Capture the cell that displays the provided text and extract its [X, Y] central coordinate. 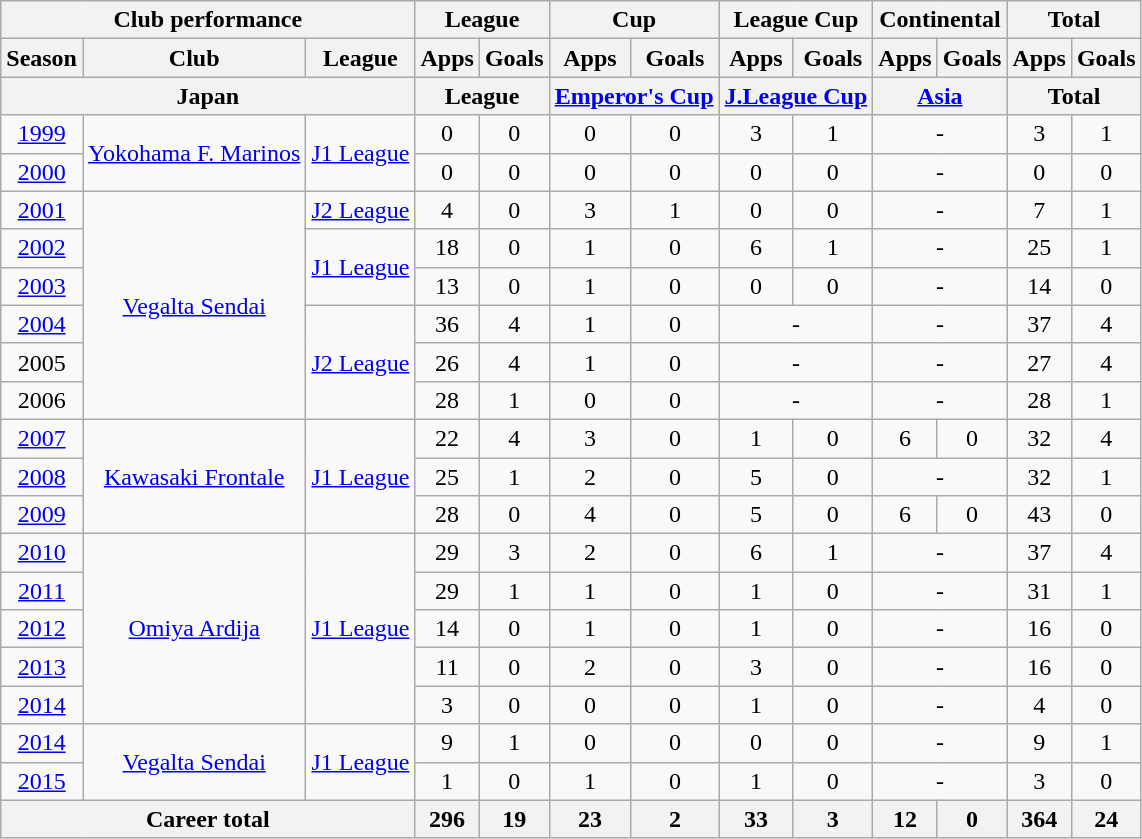
2007 [42, 438]
26 [447, 362]
2000 [42, 172]
18 [447, 248]
Japan [208, 96]
2009 [42, 515]
2011 [42, 591]
2006 [42, 400]
Club performance [208, 20]
2001 [42, 210]
Asia [940, 96]
Career total [208, 819]
2004 [42, 324]
11 [447, 667]
31 [1039, 591]
Club [194, 58]
2013 [42, 667]
2003 [42, 286]
Cup [634, 20]
Continental [940, 20]
7 [1039, 210]
2005 [42, 362]
43 [1039, 515]
J.League Cup [796, 96]
2012 [42, 629]
24 [1106, 819]
Yokohama F. Marinos [194, 153]
364 [1039, 819]
19 [514, 819]
13 [447, 286]
27 [1039, 362]
Emperor's Cup [634, 96]
2002 [42, 248]
36 [447, 324]
Omiya Ardija [194, 629]
296 [447, 819]
2010 [42, 553]
1999 [42, 134]
League Cup [796, 20]
23 [590, 819]
2015 [42, 781]
22 [447, 438]
Season [42, 58]
12 [905, 819]
Kawasaki Frontale [194, 476]
2008 [42, 477]
33 [756, 819]
